Capture the cell that displays the provided text and extract its (X, Y) central coordinate. 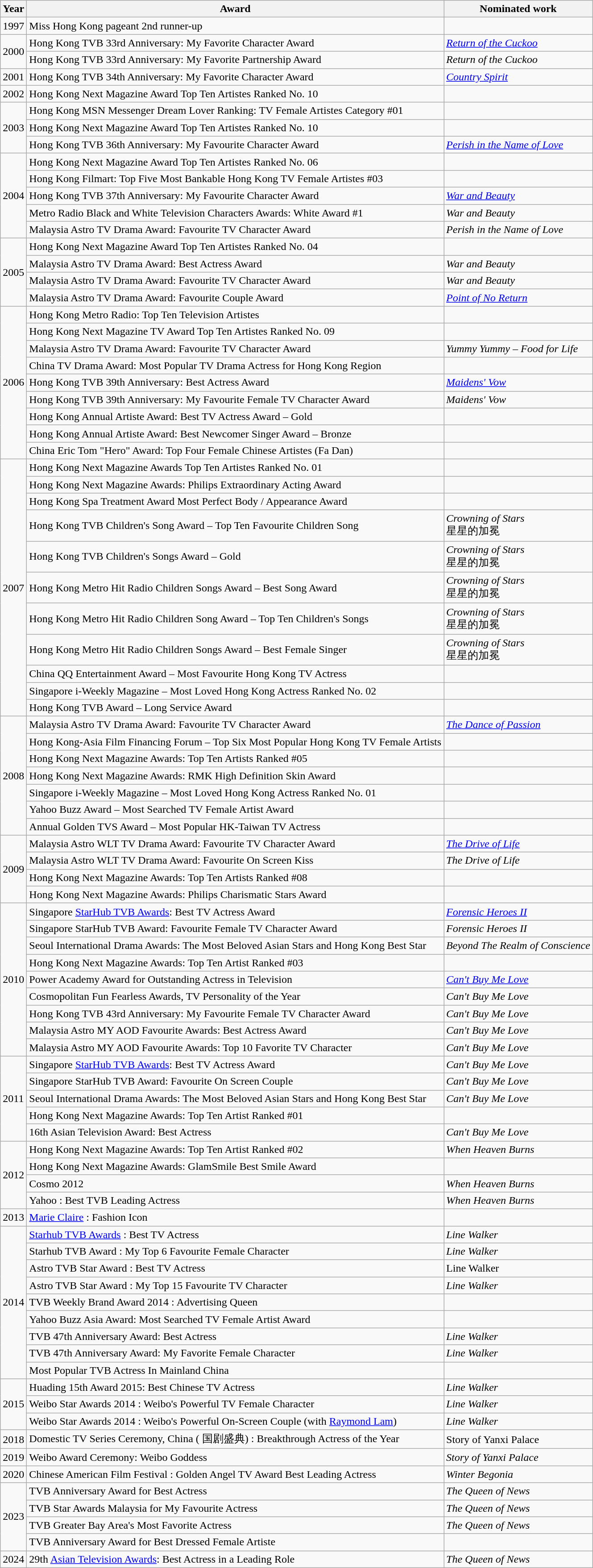
2007 (13, 587)
Cosmo 2012 (236, 1183)
Astro TVB Star Award : My Top 15 Favourite TV Character (236, 1285)
Hong Kong Next Magazine Awards Top Ten Artistes Ranked No. 01 (236, 467)
2005 (13, 272)
Hong Kong Filmart: Top Five Most Bankable Hong Kong TV Female Artistes #03 (236, 179)
Hong Kong Next Magazine Awards: Philips Extraordinary Acting Award (236, 484)
Hong Kong Next Magazine Award Top Ten Artistes Ranked No. 06 (236, 162)
Country Spirit (518, 77)
Beyond The Realm of Conscience (518, 945)
China QQ Entertainment Award – Most Favourite Hong Kong TV Actress (236, 674)
2013 (13, 1217)
Hong Kong MSN Messenger Dream Lover Ranking: TV Female Artistes Category #01 (236, 111)
Hong Kong Next Magazine Awards: Philips Charismatic Stars Award (236, 894)
Hong Kong TVB 43rd Anniversary: My Favourite Female TV Character Award (236, 1014)
Malaysia Astro MY AOD Favourite Awards: Best Actress Award (236, 1031)
Hong Kong TVB Children's Songs Award – Gold (236, 557)
Starhub TVB Award : My Top 6 Favourite Female Character (236, 1252)
2018 (13, 1439)
Yahoo Buzz Award – Most Searched TV Female Artist Award (236, 810)
TVB Greater Bay Area's Most Favorite Actress (236, 1525)
Singapore StarHub TVB Award: Favourite Female TV Character Award (236, 928)
Weibo Award Ceremony: Weibo Goddess (236, 1457)
Point of No Return (518, 298)
Astro TVB Star Award : Best TV Actress (236, 1269)
2002 (13, 94)
Chinese American Film Festival : Golden Angel TV Award Best Leading Actress (236, 1474)
Yummy Yummy – Food for Life (518, 349)
Winter Begonia (518, 1474)
Hong Kong TVB 33rd Anniversary: My Favorite Partnership Award (236, 60)
Hong Kong TVB 37th Anniversary: My Favourite Character Award (236, 195)
2014 (13, 1302)
Hong Kong TVB 39th Anniversary: Best Actress Award (236, 383)
Annual Golden TVS Award – Most Popular HK-Taiwan TV Actress (236, 827)
2004 (13, 195)
Hong Kong Next Magazine Awards: RMK High Definition Skin Award (236, 776)
The Dance of Passion (518, 725)
Marie Claire : Fashion Icon (236, 1217)
2010 (13, 979)
Malaysia Astro WLT TV Drama Award: Favourite TV Character Award (236, 844)
Award (236, 9)
Hong Kong Spa Treatment Award Most Perfect Body / Appearance Award (236, 502)
Hong Kong Metro Hit Radio Children Songs Award – Best Female Singer (236, 650)
Hong Kong TVB 39th Anniversary: My Favourite Female TV Character Award (236, 399)
Hong Kong TVB 34th Anniversary: My Favorite Character Award (236, 77)
China TV Drama Award: Most Popular TV Drama Actress for Hong Kong Region (236, 366)
Hong Kong Next Magazine Awards: GlamSmile Best Smile Award (236, 1166)
Hong Kong Next Magazine Awards: Top Ten Artists Ranked #05 (236, 759)
Year (13, 9)
Hong Kong TVB 33rd Anniversary: My Favorite Character Award (236, 43)
Hong Kong Metro Hit Radio Children Song Award – Top Ten Children's Songs (236, 619)
2011 (13, 1098)
Singapore i-Weekly Magazine – Most Loved Hong Kong Actress Ranked No. 02 (236, 690)
Hong Kong Next Magazine Awards: Top Ten Artist Ranked #01 (236, 1115)
Hong Kong Next Magazine Awards: Top Ten Artists Ranked #08 (236, 878)
Hong Kong TVB Award – Long Service Award (236, 708)
Power Academy Award for Outstanding Actress in Television (236, 980)
Yahoo : Best TVB Leading Actress (236, 1200)
Hong Kong Next Magazine Award Top Ten Artistes Ranked No. 04 (236, 247)
1997 (13, 26)
Cosmopolitan Fun Fearless Awards, TV Personality of the Year (236, 997)
Yahoo Buzz Asia Award: Most Searched TV Female Artist Award (236, 1319)
2015 (13, 1404)
TVB Anniversary Award for Best Dressed Female Artiste (236, 1542)
29th Asian Television Awards: Best Actress in a Leading Role (236, 1559)
TVB 47th Anniversary Award: My Favorite Female Character (236, 1353)
China Eric Tom "Hero" Award: Top Four Female Chinese Artistes (Fa Dan) (236, 450)
Miss Hong Kong pageant 2nd runner-up (236, 26)
TVB Weekly Brand Award 2014 : Advertising Queen (236, 1302)
Hong Kong Next Magazine Awards: Top Ten Artist Ranked #02 (236, 1149)
Malaysia Astro TV Drama Award: Favourite Couple Award (236, 298)
Hong Kong Next Magazine TV Award Top Ten Artistes Ranked No. 09 (236, 332)
Weibo Star Awards 2014 : Weibo's Powerful TV Female Character (236, 1404)
Nominated work (518, 9)
TVB Anniversary Award for Best Actress (236, 1491)
2009 (13, 869)
2001 (13, 77)
Malaysia Astro TV Drama Award: Best Actress Award (236, 264)
Singapore StarHub TVB Award: Favourite On Screen Couple (236, 1081)
Metro Radio Black and White Television Characters Awards: White Award #1 (236, 213)
2020 (13, 1474)
2012 (13, 1175)
TVB Star Awards Malaysia for My Favourite Actress (236, 1508)
Hong Kong TVB 36th Anniversary: My Favourite Character Award (236, 145)
Domestic TV Series Ceremony, China ( 国剧盛典) : Breakthrough Actress of the Year (236, 1439)
16th Asian Television Award: Best Actress (236, 1132)
Hong Kong TVB Children's Song Award – Top Ten Favourite Children Song (236, 526)
Hong Kong Annual Artiste Award: Best Newcomer Singer Award – Bronze (236, 433)
2008 (13, 776)
Hong Kong Annual Artiste Award: Best TV Actress Award – Gold (236, 416)
2000 (13, 51)
Hong Kong Metro Hit Radio Children Songs Award – Best Song Award (236, 588)
2023 (13, 1517)
Weibo Star Awards 2014 : Weibo's Powerful On-Screen Couple (with Raymond Lam) (236, 1421)
Huading 15th Award 2015: Best Chinese TV Actress (236, 1387)
Hong Kong Metro Radio: Top Ten Television Artistes (236, 315)
TVB 47th Anniversary Award: Best Actress (236, 1336)
Most Popular TVB Actress In Mainland China (236, 1370)
Starhub TVB Awards : Best TV Actress (236, 1234)
Hong Kong Next Magazine Awards: Top Ten Artist Ranked #03 (236, 963)
Singapore i-Weekly Magazine – Most Loved Hong Kong Actress Ranked No. 01 (236, 793)
Malaysia Astro MY AOD Favourite Awards: Top 10 Favorite TV Character (236, 1048)
Malaysia Astro WLT TV Drama Award: Favourite On Screen Kiss (236, 861)
2006 (13, 383)
Hong Kong-Asia Film Financing Forum – Top Six Most Popular Hong Kong TV Female Artists (236, 742)
2024 (13, 1559)
2019 (13, 1457)
2003 (13, 128)
